Scan for the cell matching the given text and deliver its (x, y) coordinate at center. 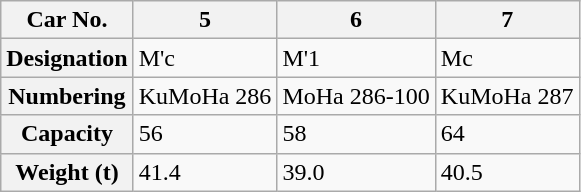
Capacity (67, 134)
40.5 (507, 172)
KuMoHa 287 (507, 96)
39.0 (356, 172)
5 (205, 20)
41.4 (205, 172)
KuMoHa 286 (205, 96)
58 (356, 134)
Numbering (67, 96)
Weight (t) (67, 172)
M'1 (356, 58)
7 (507, 20)
64 (507, 134)
6 (356, 20)
Car No. (67, 20)
Mc (507, 58)
MoHa 286-100 (356, 96)
56 (205, 134)
M'c (205, 58)
Designation (67, 58)
